Find where the given text appears and provide that cell's center as (x, y) coordinate. 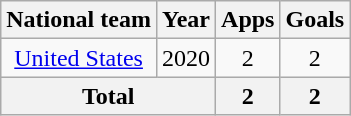
National team (79, 20)
Total (108, 96)
Apps (248, 20)
2020 (186, 58)
United States (79, 58)
Year (186, 20)
Goals (315, 20)
